Identify which cell holds the provided text, then report its (x, y) central coordinate. 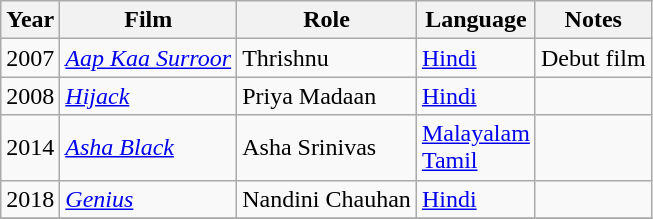
2014 (30, 148)
Role (327, 20)
MalayalamTamil (476, 148)
Hijack (148, 96)
Notes (593, 20)
Genius (148, 199)
2018 (30, 199)
2008 (30, 96)
Debut film (593, 58)
Film (148, 20)
Aap Kaa Surroor (148, 58)
Priya Madaan (327, 96)
2007 (30, 58)
Language (476, 20)
Asha Black (148, 148)
Nandini Chauhan (327, 199)
Year (30, 20)
Asha Srinivas (327, 148)
Thrishnu (327, 58)
